Scan for the cell matching the given text and deliver its [x, y] coordinate at center. 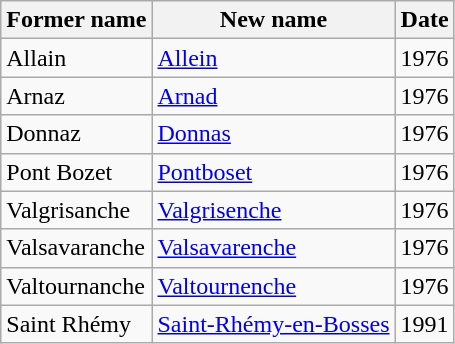
New name [274, 20]
Valgrisenche [274, 210]
Valtournanche [76, 286]
Valtournenche [274, 286]
Pont Bozet [76, 172]
1991 [424, 324]
Valsavaranche [76, 248]
Donnas [274, 134]
Saint Rhémy [76, 324]
Allein [274, 58]
Date [424, 20]
Pontboset [274, 172]
Donnaz [76, 134]
Arnad [274, 96]
Valsavarenche [274, 248]
Arnaz [76, 96]
Former name [76, 20]
Valgrisanche [76, 210]
Allain [76, 58]
Saint-Rhémy-en-Bosses [274, 324]
